Output the (X, Y) coordinate of the center of the cell containing the given text.  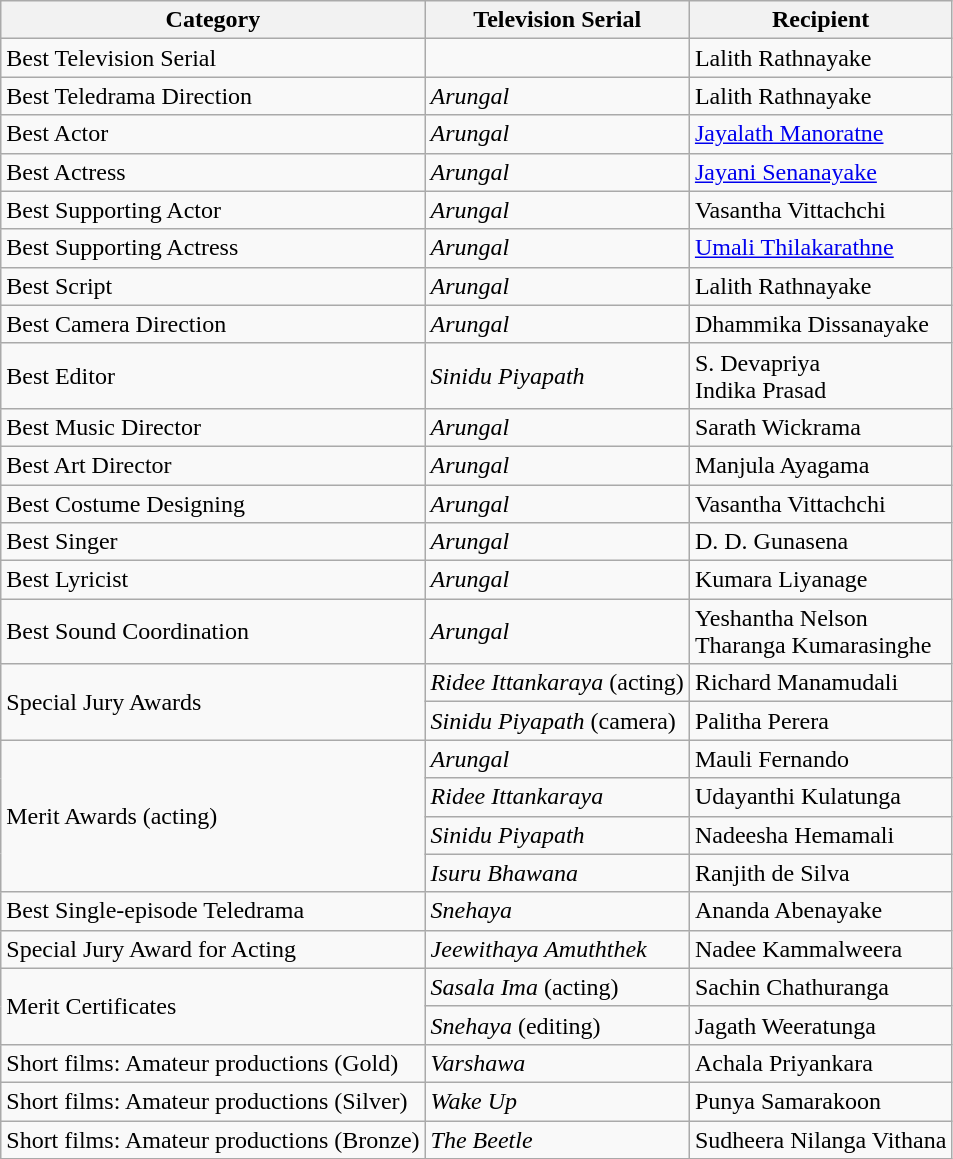
Best Single-episode Teledrama (213, 911)
Category (213, 20)
Television Serial (557, 20)
Isuru Bhawana (557, 873)
Varshawa (557, 1063)
Palitha Perera (820, 721)
Umali Thilakarathne (820, 248)
Best Supporting Actress (213, 248)
Dhammika Dissanayake (820, 324)
Punya Samarakoon (820, 1101)
Best Actor (213, 134)
Best Art Director (213, 465)
Best Supporting Actor (213, 210)
Special Jury Award for Acting (213, 949)
Merit Awards (acting) (213, 816)
Special Jury Awards (213, 702)
Yeshantha Nelson Tharanga Kumarasinghe (820, 632)
Best Music Director (213, 427)
Best Script (213, 286)
Mauli Fernando (820, 759)
Udayanthi Kulatunga (820, 797)
Snehaya (557, 911)
Sachin Chathuranga (820, 987)
Best Costume Designing (213, 503)
Jeewithaya Amuththek (557, 949)
Ridee Ittankaraya (acting) (557, 683)
Wake Up (557, 1101)
Best Lyricist (213, 580)
Richard Manamudali (820, 683)
Short films: Amateur productions (Silver) (213, 1101)
S. Devapriya Indika Prasad (820, 376)
Achala Priyankara (820, 1063)
Nadee Kammalweera (820, 949)
Recipient (820, 20)
Ranjith de Silva (820, 873)
The Beetle (557, 1139)
Jayalath Manoratne (820, 134)
Best Editor (213, 376)
Sudheera Nilanga Vithana (820, 1139)
Best Sound Coordination (213, 632)
Merit Certificates (213, 1006)
Short films: Amateur productions (Gold) (213, 1063)
Jayani Senanayake (820, 172)
Manjula Ayagama (820, 465)
Kumara Liyanage (820, 580)
Ananda Abenayake (820, 911)
Best Teledrama Direction (213, 96)
Best Camera Direction (213, 324)
D. D. Gunasena (820, 542)
Sinidu Piyapath (camera) (557, 721)
Best Singer (213, 542)
Best Actress (213, 172)
Best Television Serial (213, 58)
Sarath Wickrama (820, 427)
Jagath Weeratunga (820, 1025)
Ridee Ittankaraya (557, 797)
Sasala Ima (acting) (557, 987)
Short films: Amateur productions (Bronze) (213, 1139)
Nadeesha Hemamali (820, 835)
Snehaya (editing) (557, 1025)
